From the cell containing the given text, extract its center point as (X, Y) coordinate. 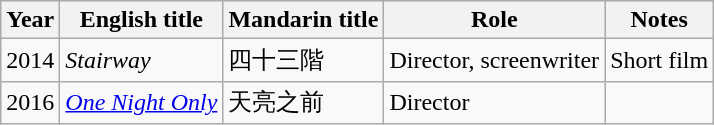
Notes (660, 20)
2014 (30, 60)
English title (142, 20)
Mandarin title (304, 20)
Director (494, 102)
2016 (30, 102)
Stairway (142, 60)
Role (494, 20)
四十三階 (304, 60)
One Night Only (142, 102)
Director, screenwriter (494, 60)
天亮之前 (304, 102)
Short film (660, 60)
Year (30, 20)
